Provide the [X, Y] coordinate of the cell's center where the given text is located.  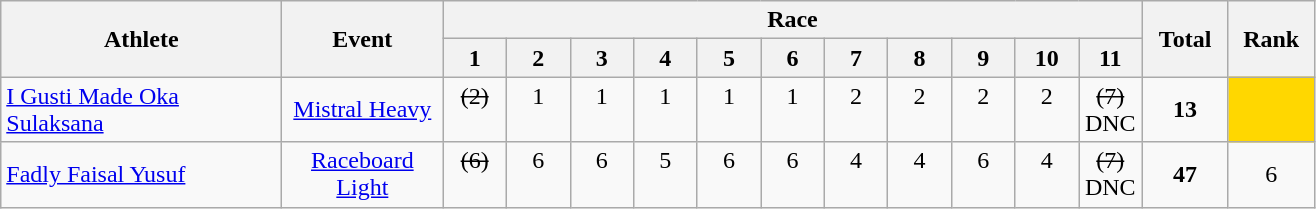
Mistral Heavy [362, 110]
9 [983, 58]
3 [602, 58]
10 [1047, 58]
11 [1110, 58]
7 [856, 58]
(6) [475, 174]
(2) [475, 110]
47 [1185, 174]
I Gusti Made Oka Sulaksana [142, 110]
13 [1185, 110]
8 [920, 58]
Race [792, 20]
Total [1185, 39]
Event [362, 39]
Raceboard Light [362, 174]
Rank [1271, 39]
Athlete [142, 39]
Fadly Faisal Yusuf [142, 174]
